Locate the cell with the specified text and output its [x, y] center coordinate. 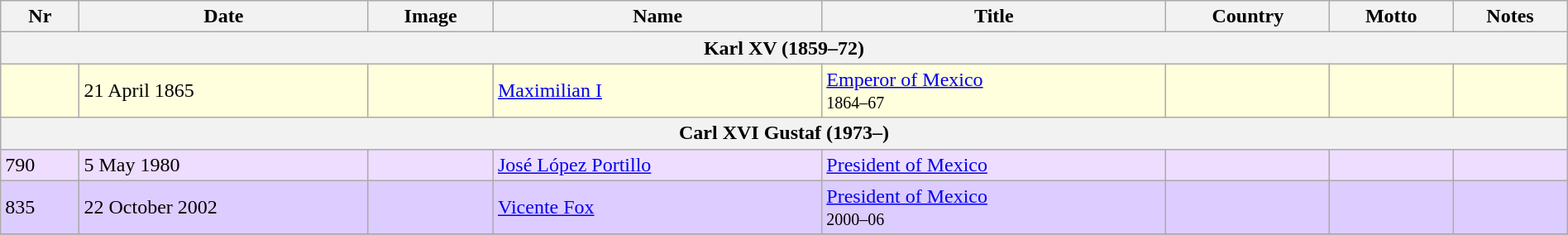
Notes [1510, 17]
5 May 1980 [223, 165]
22 October 2002 [223, 207]
President of Mexico2000–06 [994, 207]
Carl XVI Gustaf (1973–) [784, 133]
President of Mexico [994, 165]
Motto [1391, 17]
21 April 1865 [223, 91]
Image [431, 17]
José López Portillo [657, 165]
835 [40, 207]
Vicente Fox [657, 207]
Maximilian I [657, 91]
Title [994, 17]
Date [223, 17]
Emperor of Mexico1864–67 [994, 91]
Nr [40, 17]
Name [657, 17]
Country [1248, 17]
Karl XV (1859–72) [784, 48]
790 [40, 165]
